From the cell containing the given text, extract its center point as [X, Y] coordinate. 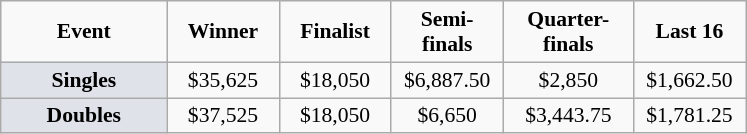
$6,650 [447, 116]
$6,887.50 [447, 80]
Quarter-finals [568, 32]
$37,525 [223, 116]
$2,850 [568, 80]
Last 16 [689, 32]
$3,443.75 [568, 116]
Doubles [84, 116]
Semi-finals [447, 32]
Winner [223, 32]
$1,781.25 [689, 116]
Event [84, 32]
$1,662.50 [689, 80]
Finalist [335, 32]
$35,625 [223, 80]
Singles [84, 80]
